Extract the (x, y) coordinate from the center of the cell holding the provided text.  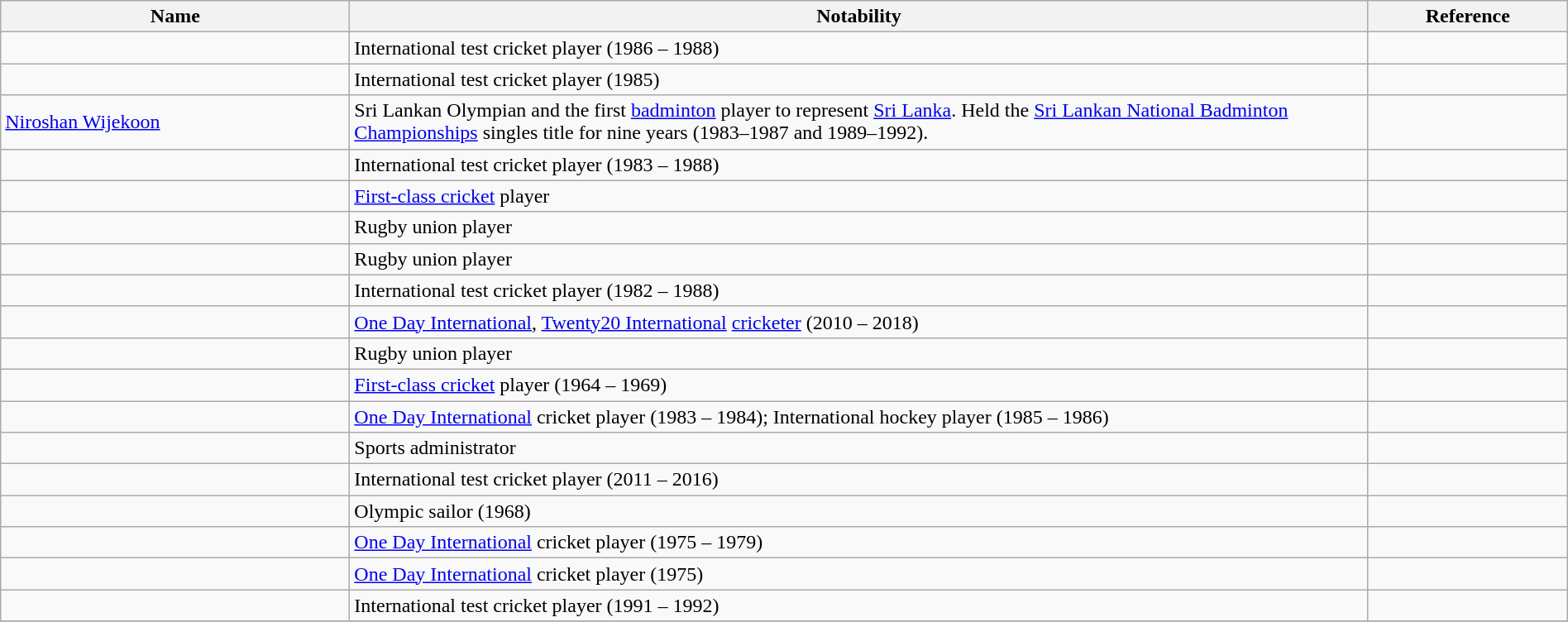
One Day International cricket player (1983 – 1984); International hockey player (1985 – 1986) (858, 416)
One Day International, Twenty20 International cricketer (2010 – 2018) (858, 322)
International test cricket player (1983 – 1988) (858, 165)
Reference (1467, 17)
Notability (858, 17)
International test cricket player (1982 – 1988) (858, 290)
One Day International cricket player (1975) (858, 574)
International test cricket player (1986 – 1988) (858, 48)
First-class cricket player (1964 – 1969) (858, 385)
Olympic sailor (1968) (858, 511)
First-class cricket player (858, 196)
International test cricket player (2011 – 2016) (858, 480)
International test cricket player (1991 – 1992) (858, 605)
One Day International cricket player (1975 – 1979) (858, 543)
Sports administrator (858, 448)
International test cricket player (1985) (858, 79)
Name (175, 17)
Niroshan Wijekoon (175, 122)
